Provide the [x, y] coordinate of the cell's center where the given text is located.  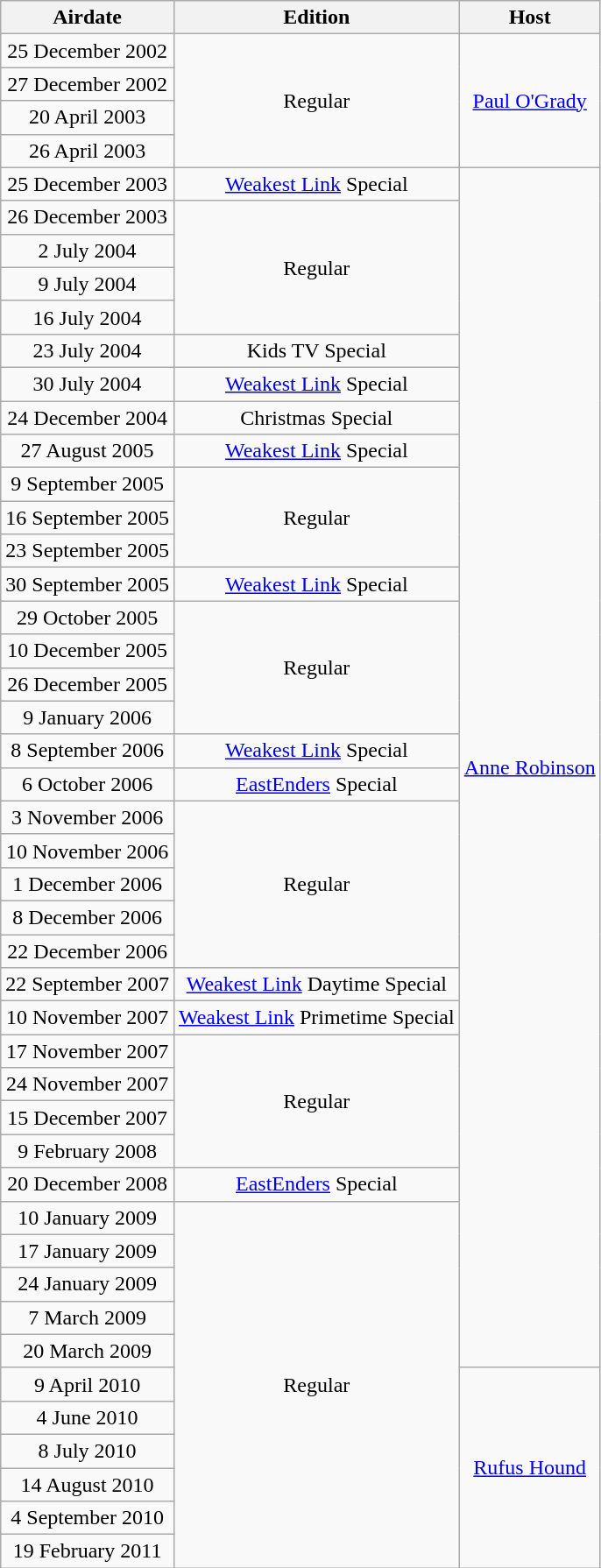
25 December 2003 [88, 184]
7 March 2009 [88, 1317]
Edition [316, 18]
26 December 2003 [88, 217]
24 January 2009 [88, 1284]
10 January 2009 [88, 1218]
3 November 2006 [88, 817]
30 September 2005 [88, 584]
16 September 2005 [88, 518]
19 February 2011 [88, 1551]
Kids TV Special [316, 350]
1 December 2006 [88, 884]
14 August 2010 [88, 1485]
15 December 2007 [88, 1118]
23 September 2005 [88, 551]
2 July 2004 [88, 251]
9 January 2006 [88, 717]
4 June 2010 [88, 1417]
22 December 2006 [88, 950]
Weakest Link Primetime Special [316, 1018]
8 July 2010 [88, 1451]
24 December 2004 [88, 418]
26 December 2005 [88, 684]
20 April 2003 [88, 117]
Rufus Hound [529, 1467]
22 September 2007 [88, 985]
8 December 2006 [88, 917]
26 April 2003 [88, 151]
17 January 2009 [88, 1251]
17 November 2007 [88, 1051]
10 November 2006 [88, 851]
9 February 2008 [88, 1151]
Weakest Link Daytime Special [316, 985]
16 July 2004 [88, 317]
24 November 2007 [88, 1084]
9 July 2004 [88, 284]
Christmas Special [316, 418]
29 October 2005 [88, 618]
27 December 2002 [88, 84]
10 November 2007 [88, 1018]
Airdate [88, 18]
4 September 2010 [88, 1518]
6 October 2006 [88, 784]
9 September 2005 [88, 484]
Host [529, 18]
Paul O'Grady [529, 101]
9 April 2010 [88, 1384]
27 August 2005 [88, 451]
20 March 2009 [88, 1351]
8 September 2006 [88, 751]
Anne Robinson [529, 767]
23 July 2004 [88, 350]
25 December 2002 [88, 51]
20 December 2008 [88, 1184]
10 December 2005 [88, 651]
30 July 2004 [88, 384]
